Return [x, y] of the center of cell containing provided text 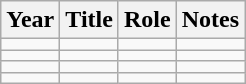
Notes [210, 20]
Role [147, 20]
Title [90, 20]
Year [30, 20]
